Return [X, Y] of the center of cell containing provided text 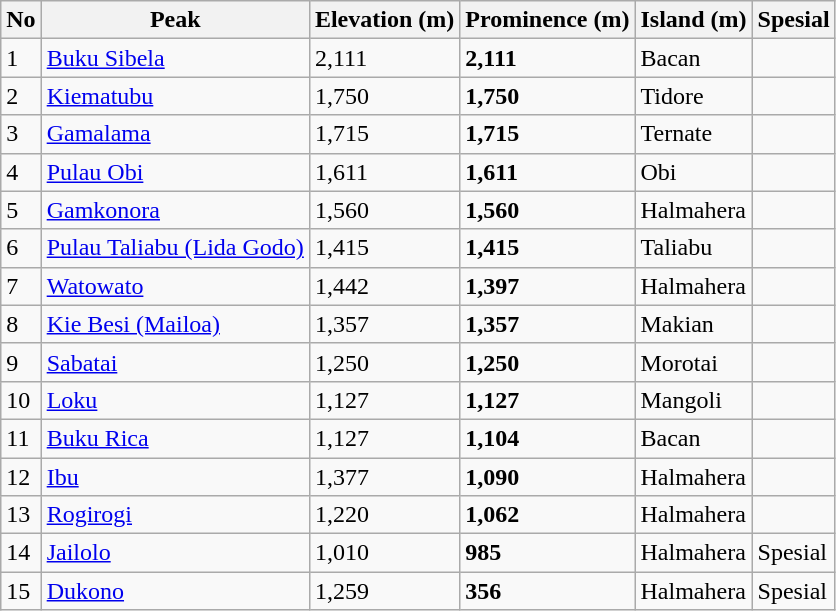
1,010 [384, 553]
15 [21, 591]
Gamalama [175, 134]
Pulau Taliabu (Lida Godo) [175, 248]
12 [21, 477]
1,442 [384, 286]
Island (m) [694, 20]
1,090 [548, 477]
9 [21, 362]
No [21, 20]
Gamkonora [175, 210]
1,377 [384, 477]
Dukono [175, 591]
Taliabu [694, 248]
Buku Rica [175, 438]
11 [21, 438]
Prominence (m) [548, 20]
Loku [175, 400]
14 [21, 553]
3 [21, 134]
Morotai [694, 362]
1,062 [548, 515]
Jailolo [175, 553]
Mangoli [694, 400]
1,259 [384, 591]
8 [21, 324]
Obi [694, 172]
7 [21, 286]
Tidore [694, 96]
Watowato [175, 286]
Ternate [694, 134]
Makian [694, 324]
1 [21, 58]
Peak [175, 20]
2 [21, 96]
356 [548, 591]
Kie Besi (Mailoa) [175, 324]
13 [21, 515]
985 [548, 553]
1,220 [384, 515]
6 [21, 248]
Kiematubu [175, 96]
4 [21, 172]
1,397 [548, 286]
Ibu [175, 477]
Buku Sibela [175, 58]
Rogirogi [175, 515]
Elevation (m) [384, 20]
1,104 [548, 438]
10 [21, 400]
Sabatai [175, 362]
Pulau Obi [175, 172]
5 [21, 210]
